Capture the cell that displays the provided text and extract its (x, y) central coordinate. 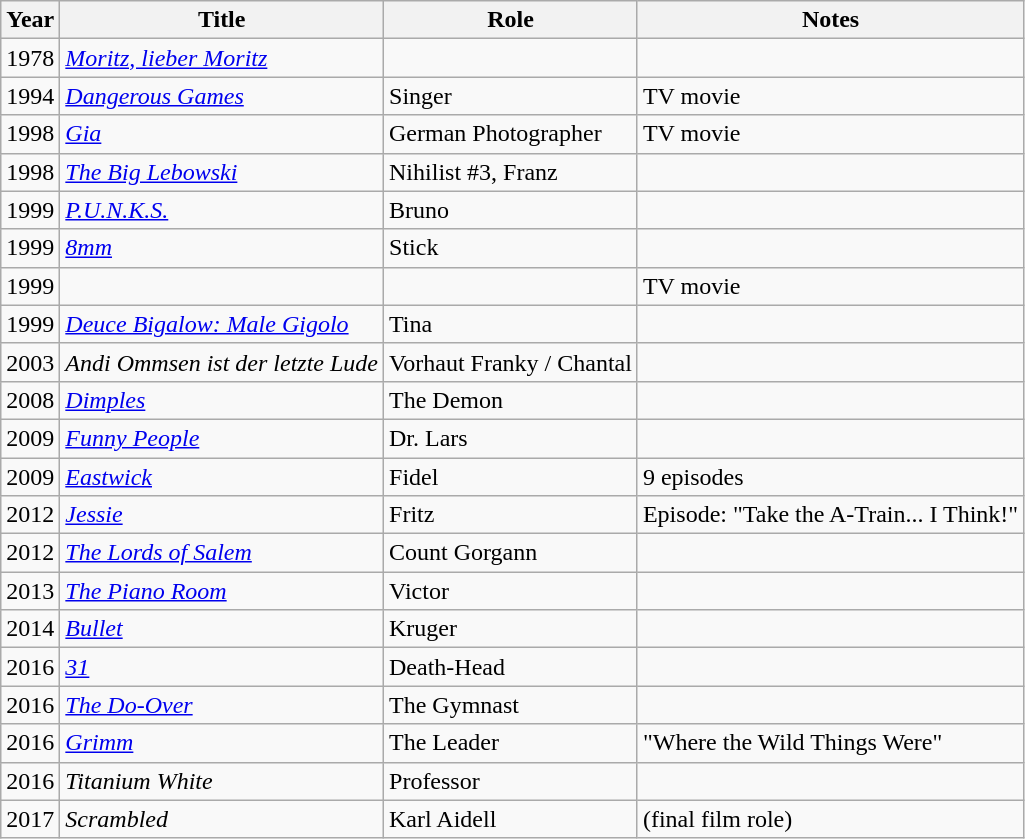
Count Gorgann (511, 553)
Eastwick (222, 477)
Grimm (222, 743)
Episode: "Take the A-Train... I Think!" (830, 515)
Notes (830, 20)
The Demon (511, 400)
Fritz (511, 515)
The Gymnast (511, 705)
Gia (222, 134)
The Leader (511, 743)
2008 (30, 400)
2003 (30, 362)
Moritz, lieber Moritz (222, 58)
Stick (511, 248)
Bullet (222, 629)
The Piano Room (222, 591)
Singer (511, 96)
The Lords of Salem (222, 553)
The Big Lebowski (222, 172)
2014 (30, 629)
Tina (511, 324)
Title (222, 20)
Dr. Lars (511, 438)
Professor (511, 781)
(final film role) (830, 819)
Victor (511, 591)
2017 (30, 819)
Titanium White (222, 781)
"Where the Wild Things Were" (830, 743)
8mm (222, 248)
Andi Ommsen ist der letzte Lude (222, 362)
Bruno (511, 210)
9 episodes (830, 477)
Dimples (222, 400)
Vorhaut Franky / Chantal (511, 362)
Dangerous Games (222, 96)
2013 (30, 591)
31 (222, 667)
Funny People (222, 438)
P.U.N.K.S. (222, 210)
Scrambled (222, 819)
1994 (30, 96)
Year (30, 20)
Deuce Bigalow: Male Gigolo (222, 324)
The Do-Over (222, 705)
Nihilist #3, Franz (511, 172)
1978 (30, 58)
Death-Head (511, 667)
Role (511, 20)
Kruger (511, 629)
Karl Aidell (511, 819)
Jessie (222, 515)
German Photographer (511, 134)
Fidel (511, 477)
